From the cell containing the given text, extract its center point as (x, y) coordinate. 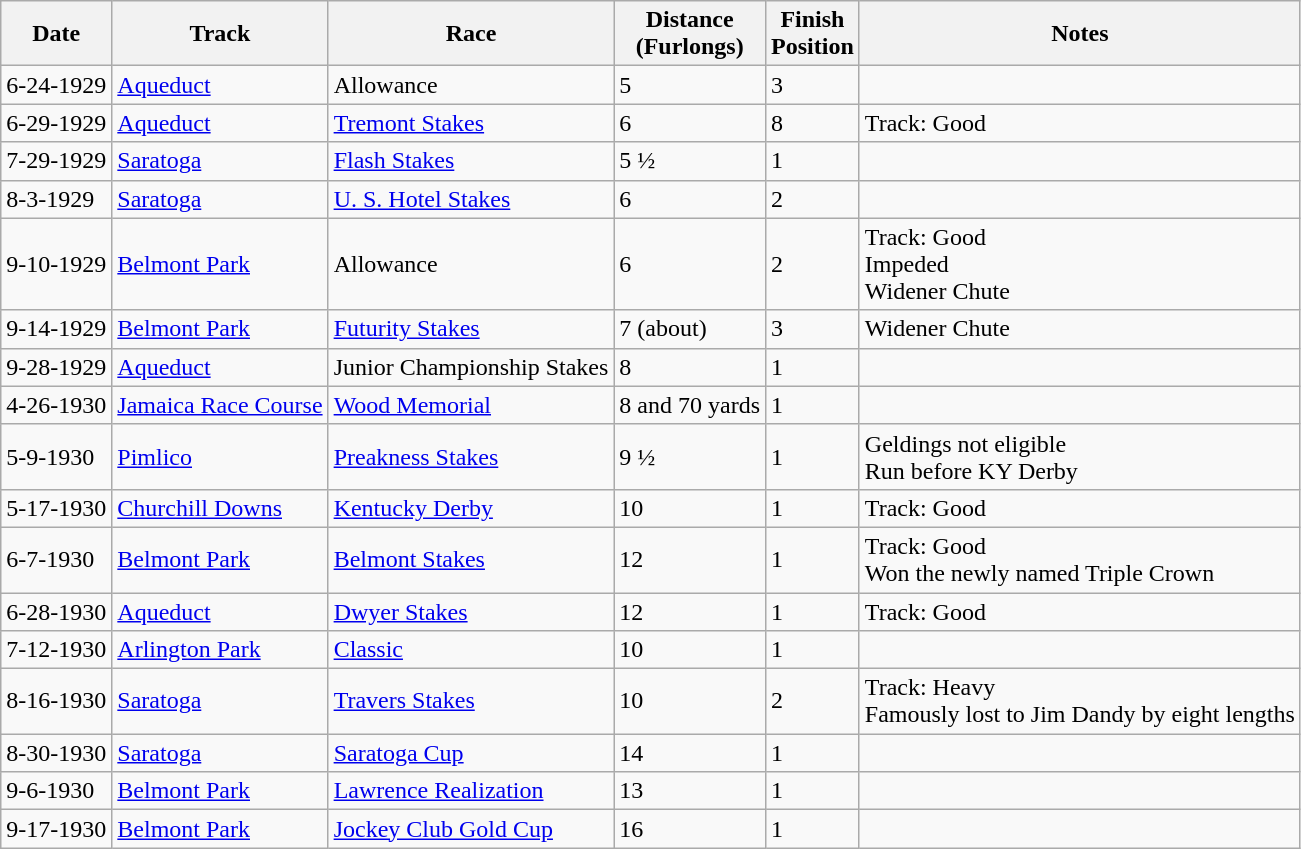
Tremont Stakes (471, 123)
7-12-1930 (56, 650)
9-28-1929 (56, 367)
9 ½ (690, 456)
9-10-1929 (56, 264)
U. S. Hotel Stakes (471, 199)
6-7-1930 (56, 560)
Date (56, 34)
Kentucky Derby (471, 508)
Dwyer Stakes (471, 611)
7-29-1929 (56, 161)
Geldings not eligibleRun before KY Derby (1080, 456)
Travers Stakes (471, 702)
6-29-1929 (56, 123)
14 (690, 753)
Saratoga Cup (471, 753)
13 (690, 791)
7 (about) (690, 329)
4-26-1930 (56, 405)
9-14-1929 (56, 329)
Preakness Stakes (471, 456)
Jamaica Race Course (220, 405)
Distance(Furlongs) (690, 34)
Track: GoodImpededWidener Chute (1080, 264)
5-17-1930 (56, 508)
Classic (471, 650)
6-28-1930 (56, 611)
6-24-1929 (56, 85)
Jockey Club Gold Cup (471, 829)
5-9-1930 (56, 456)
Notes (1080, 34)
Flash Stakes (471, 161)
Wood Memorial (471, 405)
Belmont Stakes (471, 560)
9-17-1930 (56, 829)
Widener Chute (1080, 329)
8-30-1930 (56, 753)
16 (690, 829)
Junior Championship Stakes (471, 367)
Pimlico (220, 456)
8-16-1930 (56, 702)
5 (690, 85)
Race (471, 34)
Churchill Downs (220, 508)
8-3-1929 (56, 199)
Lawrence Realization (471, 791)
Track: HeavyFamously lost to Jim Dandy by eight lengths (1080, 702)
9-6-1930 (56, 791)
Arlington Park (220, 650)
Track: GoodWon the newly named Triple Crown (1080, 560)
5 ½ (690, 161)
Track (220, 34)
8 and 70 yards (690, 405)
Futurity Stakes (471, 329)
FinishPosition (813, 34)
